Detect which cell encompasses the target text, then output its (X, Y) center coordinate. 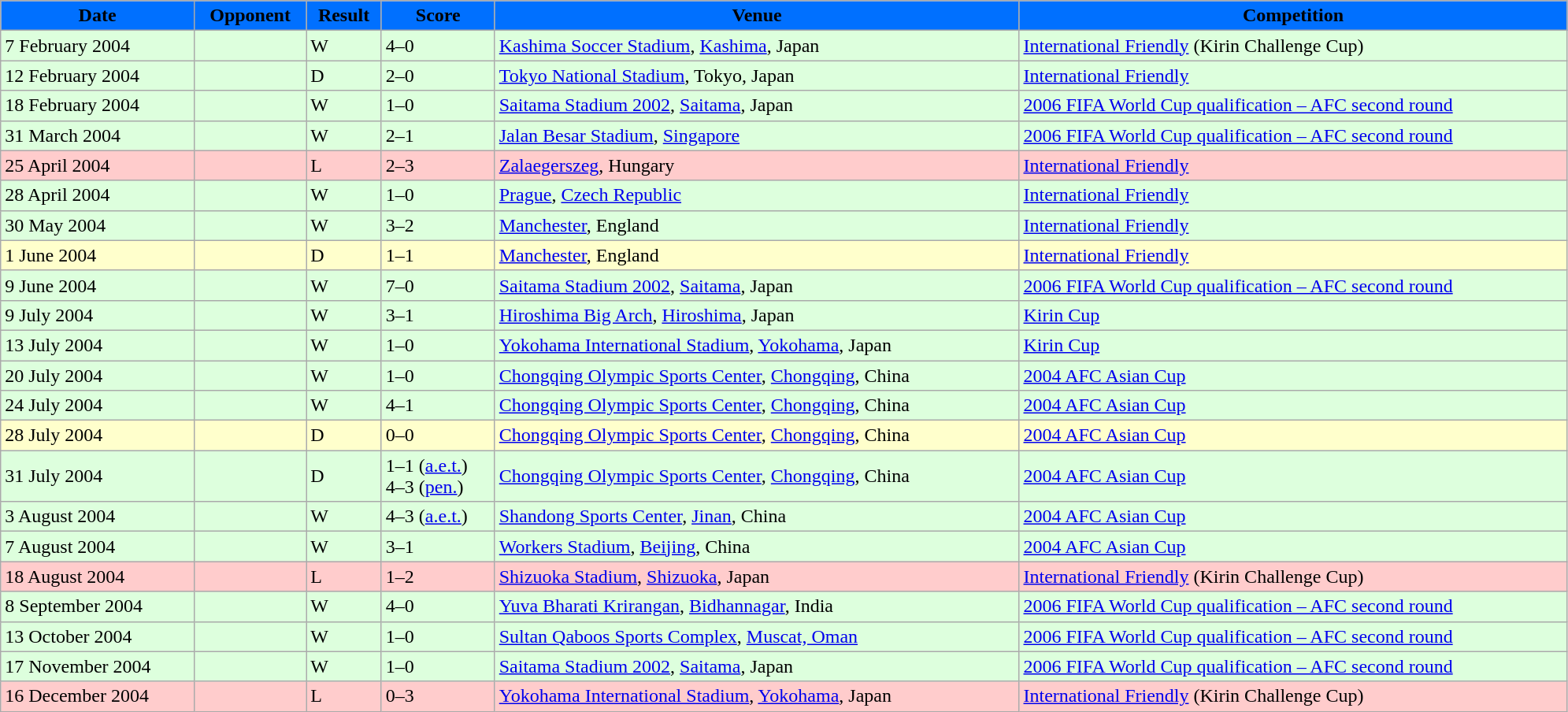
12 February 2004 (98, 76)
2–0 (438, 76)
Hiroshima Big Arch, Hiroshima, Japan (757, 315)
3–2 (438, 225)
Score (438, 16)
7–0 (438, 285)
Result (344, 16)
9 July 2004 (98, 315)
17 November 2004 (98, 666)
0–3 (438, 696)
1 June 2004 (98, 255)
Venue (757, 16)
Jalan Besar Stadium, Singapore (757, 135)
Shizuoka Stadium, Shizuoka, Japan (757, 577)
Tokyo National Stadium, Tokyo, Japan (757, 76)
1–1 (438, 255)
1–1 (a.e.t.)4–3 (pen.) (438, 476)
7 August 2004 (98, 547)
3 August 2004 (98, 517)
0–0 (438, 436)
25 April 2004 (98, 165)
8 September 2004 (98, 606)
Workers Stadium, Beijing, China (757, 547)
16 December 2004 (98, 696)
Kashima Soccer Stadium, Kashima, Japan (757, 46)
24 July 2004 (98, 406)
7 February 2004 (98, 46)
Yuva Bharati Krirangan, Bidhannagar, India (757, 606)
28 July 2004 (98, 436)
2–3 (438, 165)
13 July 2004 (98, 345)
9 June 2004 (98, 285)
Shandong Sports Center, Jinan, China (757, 517)
20 July 2004 (98, 376)
31 July 2004 (98, 476)
4–3 (a.e.t.) (438, 517)
18 February 2004 (98, 106)
28 April 2004 (98, 195)
18 August 2004 (98, 577)
2–1 (438, 135)
4–1 (438, 406)
1–2 (438, 577)
Date (98, 16)
31 March 2004 (98, 135)
Sultan Qaboos Sports Complex, Muscat, Oman (757, 636)
Zalaegerszeg, Hungary (757, 165)
Opponent (250, 16)
30 May 2004 (98, 225)
Competition (1293, 16)
13 October 2004 (98, 636)
Prague, Czech Republic (757, 195)
